Output the (x, y) coordinate of the center of the cell containing the given text.  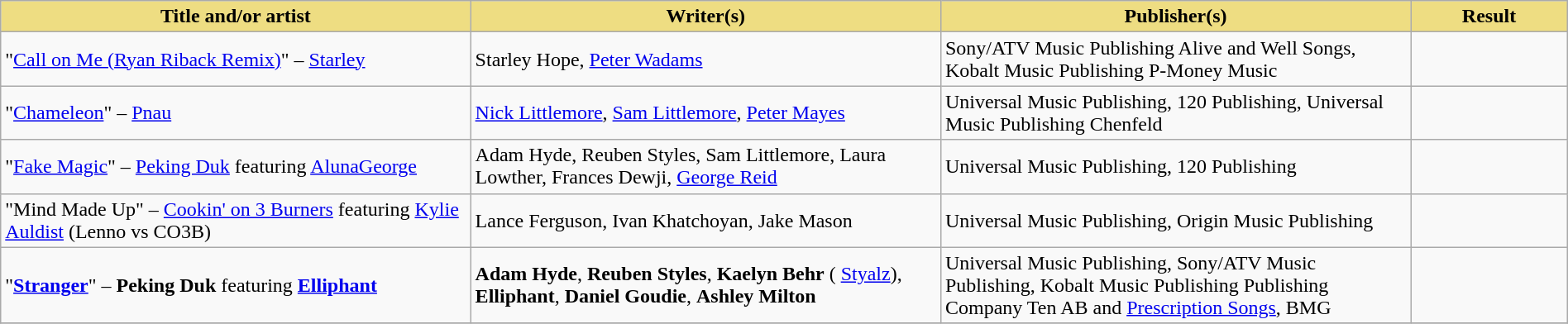
"Mind Made Up" – Cookin' on 3 Burners featuring Kylie Auldist (Lenno vs CO3B) (236, 220)
Universal Music Publishing, Origin Music Publishing (1175, 220)
"Call on Me (Ryan Riback Remix)" – Starley (236, 60)
Starley Hope, Peter Wadams (705, 60)
Adam Hyde, Reuben Styles, Kaelyn Behr ( Styalz), Elliphant, Daniel Goudie, Ashley Milton (705, 285)
Universal Music Publishing, 120 Publishing, Universal Music Publishing Chenfeld (1175, 112)
Universal Music Publishing, Sony/ATV Music Publishing, Kobalt Music Publishing Publishing Company Ten AB and Prescription Songs, BMG (1175, 285)
"Chameleon" – Pnau (236, 112)
"Stranger" – Peking Duk featuring Elliphant (236, 285)
Universal Music Publishing, 120 Publishing (1175, 167)
Nick Littlemore, Sam Littlemore, Peter Mayes (705, 112)
Title and/or artist (236, 17)
Sony/ATV Music Publishing Alive and Well Songs, Kobalt Music Publishing P-Money Music (1175, 60)
Adam Hyde, Reuben Styles, Sam Littlemore, Laura Lowther, Frances Dewji, George Reid (705, 167)
Publisher(s) (1175, 17)
"Fake Magic" – Peking Duk featuring AlunaGeorge (236, 167)
Writer(s) (705, 17)
Lance Ferguson, Ivan Khatchoyan, Jake Mason (705, 220)
Result (1489, 17)
